Capture the cell that displays the provided text and extract its (X, Y) central coordinate. 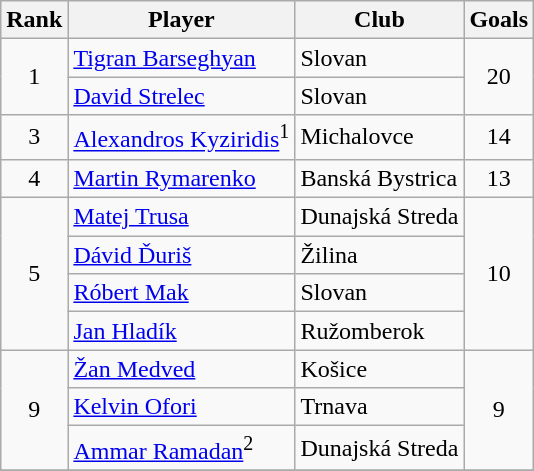
13 (499, 178)
5 (34, 274)
Trnava (380, 407)
Kelvin Ofori (182, 407)
David Strelec (182, 96)
Žilina (380, 255)
Ružomberok (380, 331)
Player (182, 20)
1 (34, 77)
Alexandros Kyziridis1 (182, 138)
10 (499, 274)
Dávid Ďuriš (182, 255)
Banská Bystrica (380, 178)
Jan Hladík (182, 331)
Róbert Mak (182, 293)
Martin Rymarenko (182, 178)
Rank (34, 20)
14 (499, 138)
Michalovce (380, 138)
3 (34, 138)
Club (380, 20)
Žan Medved (182, 369)
Matej Trusa (182, 217)
Ammar Ramadan2 (182, 448)
20 (499, 77)
Košice (380, 369)
4 (34, 178)
Tigran Barseghyan (182, 58)
Goals (499, 20)
